Output the [X, Y] coordinate of the center of the cell containing the given text.  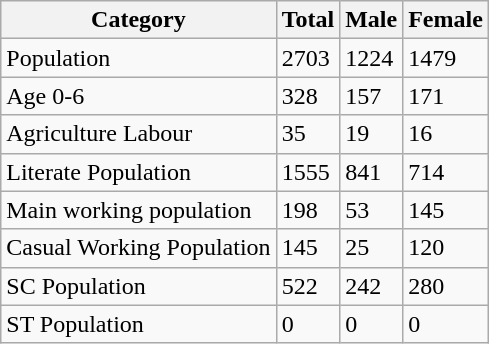
Literate Population [138, 172]
Population [138, 58]
35 [308, 134]
Casual Working Population [138, 248]
714 [446, 172]
Category [138, 20]
522 [308, 286]
SC Population [138, 286]
1555 [308, 172]
1224 [372, 58]
Total [308, 20]
328 [308, 96]
171 [446, 96]
280 [446, 286]
2703 [308, 58]
242 [372, 286]
Main working population [138, 210]
ST Population [138, 324]
Agriculture Labour [138, 134]
19 [372, 134]
Age 0-6 [138, 96]
157 [372, 96]
1479 [446, 58]
53 [372, 210]
25 [372, 248]
198 [308, 210]
Male [372, 20]
16 [446, 134]
841 [372, 172]
120 [446, 248]
Female [446, 20]
